Locate the cell with the specified text and output its (x, y) center coordinate. 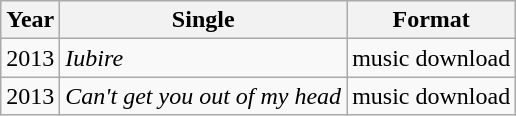
Single (204, 20)
Iubire (204, 58)
Year (30, 20)
Format (432, 20)
Can't get you out of my head (204, 96)
